Find where the given text appears and provide that cell's center as [X, Y] coordinate. 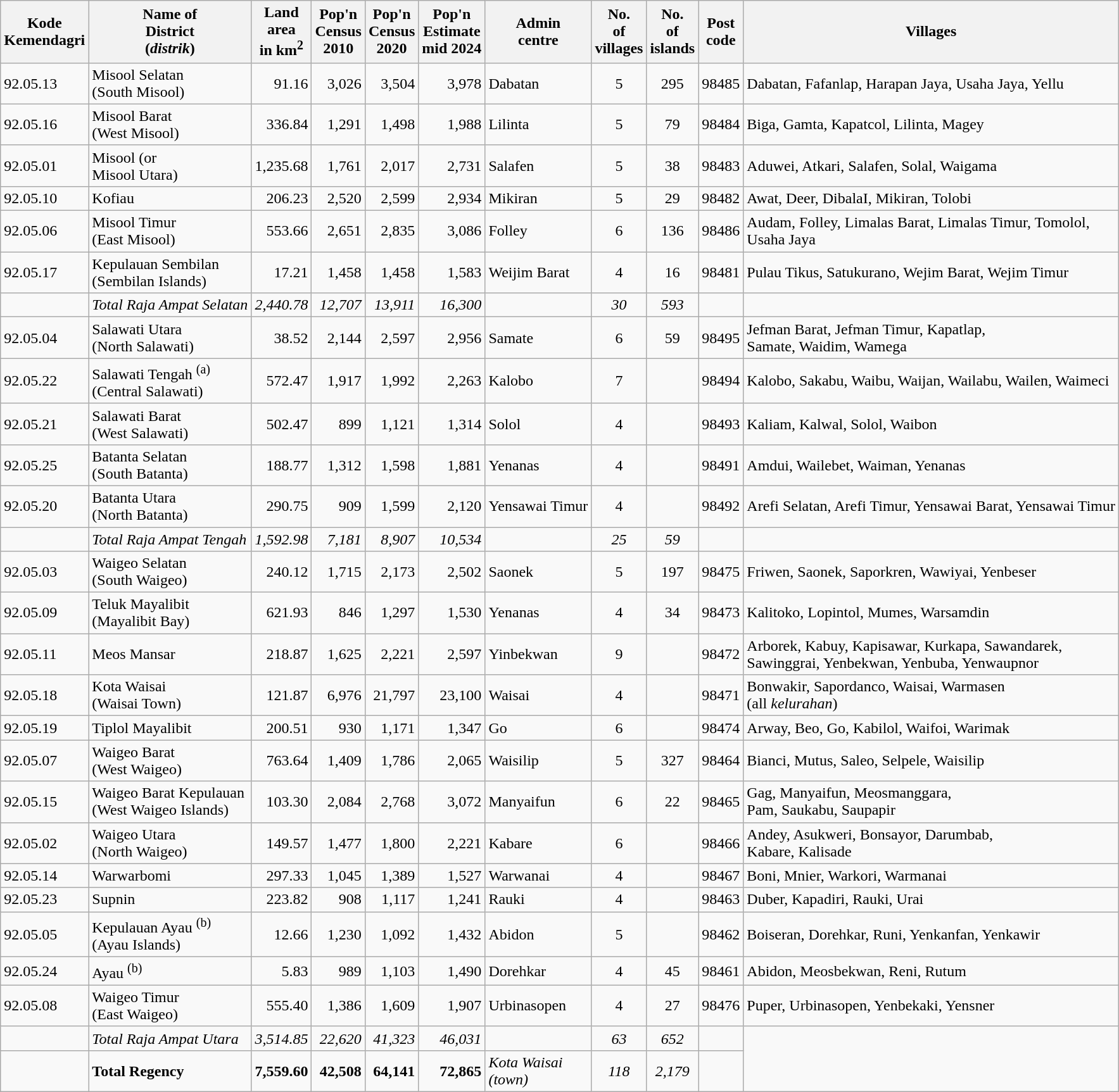
98473 [721, 613]
2,599 [391, 198]
336.84 [281, 124]
Batanta Selatan (South Batanta) [170, 465]
1,386 [338, 1005]
2,731 [452, 166]
Admincentre [538, 32]
98481 [721, 272]
1,598 [391, 465]
98472 [721, 655]
2,144 [338, 338]
Waisai [538, 695]
25 [619, 539]
206.23 [281, 198]
92.05.14 [44, 875]
63 [619, 1038]
200.51 [281, 728]
7,559.60 [281, 1071]
10,534 [452, 539]
98476 [721, 1005]
1,477 [338, 843]
41,323 [391, 1038]
1,103 [391, 971]
98492 [721, 506]
2,173 [391, 572]
Tiplol Mayalibit [170, 728]
92.05.18 [44, 695]
98471 [721, 695]
1,498 [391, 124]
Waigeo Utara (North Waigeo) [170, 843]
98485 [721, 84]
Villages [931, 32]
72,865 [452, 1071]
46,031 [452, 1038]
92.05.08 [44, 1005]
502.47 [281, 424]
98491 [721, 465]
1,609 [391, 1005]
98494 [721, 381]
92.05.07 [44, 761]
Dorehkar [538, 971]
92.05.10 [44, 198]
136 [673, 232]
91.16 [281, 84]
197 [673, 572]
30 [619, 305]
Pop'nCensus2020 [391, 32]
79 [673, 124]
92.05.16 [44, 124]
930 [338, 728]
23,100 [452, 695]
553.66 [281, 232]
3,072 [452, 801]
Salafen [538, 166]
Weijim Barat [538, 272]
1,715 [338, 572]
Meos Mansar [170, 655]
1,121 [391, 424]
98484 [721, 124]
908 [338, 900]
2,017 [391, 166]
Name ofDistrict(distrik) [170, 32]
2,065 [452, 761]
295 [673, 84]
Kalobo, Sakabu, Waibu, Waijan, Wailabu, Wailen, Waimeci [931, 381]
1,432 [452, 934]
9 [619, 655]
763.64 [281, 761]
Salawati Barat (West Salawati) [170, 424]
Boiseran, Dorehkar, Runi, Yenkanfan, Yenkawir [931, 934]
Amdui, Wailebet, Waiman, Yenanas [931, 465]
1,599 [391, 506]
Total Raja Ampat Tengah [170, 539]
3,978 [452, 84]
38.52 [281, 338]
989 [338, 971]
2,768 [391, 801]
297.33 [281, 875]
Solol [538, 424]
3,504 [391, 84]
Arway, Beo, Go, Kabilol, Waifoi, Warimak [931, 728]
Misool (or Misool Utara) [170, 166]
92.05.05 [44, 934]
Teluk Mayalibit (Mayalibit Bay) [170, 613]
12.66 [281, 934]
45 [673, 971]
Waigeo Selatan (South Waigeo) [170, 572]
1,917 [338, 381]
2,502 [452, 572]
Total Regency [170, 1071]
Yensawai Timur [538, 506]
1,241 [452, 900]
Misool Selatan (South Misool) [170, 84]
Arefi Selatan, Arefi Timur, Yensawai Barat, Yensawai Timur [931, 506]
98461 [721, 971]
98495 [721, 338]
2,440.78 [281, 305]
3,086 [452, 232]
Dabatan, Fafanlap, Harapan Jaya, Usaha Jaya, Yellu [931, 84]
92.05.13 [44, 84]
98474 [721, 728]
1,625 [338, 655]
1,988 [452, 124]
22 [673, 801]
Samate [538, 338]
No. ofvillages [619, 32]
1,530 [452, 613]
98486 [721, 232]
Aduwei, Atkari, Salafen, Solal, Waigama [931, 166]
Salawati Utara (North Salawati) [170, 338]
2,179 [673, 1071]
42,508 [338, 1071]
92.05.19 [44, 728]
Bianci, Mutus, Saleo, Selpele, Waisilip [931, 761]
652 [673, 1038]
1,389 [391, 875]
Kofiau [170, 198]
Friwen, Saonek, Saporkren, Wawiyai, Yenbeser [931, 572]
Kalobo [538, 381]
223.82 [281, 900]
Supnin [170, 900]
1,347 [452, 728]
Postcode [721, 32]
899 [338, 424]
92.05.21 [44, 424]
98493 [721, 424]
Misool Timur (East Misool) [170, 232]
621.93 [281, 613]
92.05.22 [44, 381]
Pop'nEstimatemid 2024 [452, 32]
92.05.25 [44, 465]
Awat, Deer, DibalaI, Mikiran, Tolobi [931, 198]
149.57 [281, 843]
Yinbekwan [538, 655]
103.30 [281, 801]
16 [673, 272]
98483 [721, 166]
218.87 [281, 655]
1,117 [391, 900]
Pop'nCensus2010 [338, 32]
Rauki [538, 900]
92.05.23 [44, 900]
2,520 [338, 198]
Andey, Asukweri, Bonsayor, Darumbab, Kabare, Kalisade [931, 843]
1,786 [391, 761]
1,409 [338, 761]
98466 [721, 843]
1,761 [338, 166]
555.40 [281, 1005]
Warwarbomi [170, 875]
Manyaifun [538, 801]
1,800 [391, 843]
Puper, Urbinasopen, Yenbekaki, Yensner [931, 1005]
98475 [721, 572]
Go [538, 728]
121.87 [281, 695]
118 [619, 1071]
3,026 [338, 84]
1,235.68 [281, 166]
Kalitoko, Lopintol, Mumes, Warsamdin [931, 613]
92.05.01 [44, 166]
593 [673, 305]
92.05.06 [44, 232]
Urbinasopen [538, 1005]
Biga, Gamta, Kapatcol, Lilinta, Magey [931, 124]
29 [673, 198]
98462 [721, 934]
Waigeo Timur (East Waigeo) [170, 1005]
34 [673, 613]
Total Raja Ampat Selatan [170, 305]
17.21 [281, 272]
38 [673, 166]
Kota Waisai (town) [538, 1071]
98464 [721, 761]
1,291 [338, 124]
5.83 [281, 971]
572.47 [281, 381]
1,092 [391, 934]
Kepulauan Sembilan (Sembilan Islands) [170, 272]
12,707 [338, 305]
Waisilip [538, 761]
2,956 [452, 338]
Total Raja Ampat Utara [170, 1038]
Audam, Folley, Limalas Barat, Limalas Timur, Tomolol, Usaha Jaya [931, 232]
Misool Barat (West Misool) [170, 124]
Abidon, Meosbekwan, Reni, Rutum [931, 971]
92.05.11 [44, 655]
Duber, Kapadiri, Rauki, Urai [931, 900]
2,120 [452, 506]
1,583 [452, 272]
846 [338, 613]
Dabatan [538, 84]
64,141 [391, 1071]
Abidon [538, 934]
1,992 [391, 381]
1,045 [338, 875]
1,171 [391, 728]
1,297 [391, 613]
327 [673, 761]
Lilinta [538, 124]
1,314 [452, 424]
290.75 [281, 506]
98463 [721, 900]
Jefman Barat, Jefman Timur, Kapatlap, Samate, Waidim, Wamega [931, 338]
2,835 [391, 232]
188.77 [281, 465]
No. ofislands [673, 32]
8,907 [391, 539]
Waigeo Barat (West Waigeo) [170, 761]
1,230 [338, 934]
Batanta Utara (North Batanta) [170, 506]
Arborek, Kabuy, Kapisawar, Kurkapa, Sawandarek, Sawinggrai, Yenbekwan, Yenbuba, Yenwaupnor [931, 655]
98482 [721, 198]
2,934 [452, 198]
1,881 [452, 465]
Kaliam, Kalwal, Solol, Waibon [931, 424]
1,312 [338, 465]
92.05.02 [44, 843]
7,181 [338, 539]
1,490 [452, 971]
Gag, Manyaifun, Meosmanggara, Pam, Saukabu, Saupapir [931, 801]
Kabare [538, 843]
92.05.17 [44, 272]
2,263 [452, 381]
6,976 [338, 695]
7 [619, 381]
3,514.85 [281, 1038]
1,592.98 [281, 539]
Boni, Mnier, Warkori, Warmanai [931, 875]
Waigeo Barat Kepulauan (West Waigeo Islands) [170, 801]
92.05.15 [44, 801]
Ayau (b) [170, 971]
Mikiran [538, 198]
92.05.09 [44, 613]
Bonwakir, Sapordanco, Waisai, Warmasen (all kelurahan) [931, 695]
2,651 [338, 232]
Kota Waisai (Waisai Town) [170, 695]
1,907 [452, 1005]
92.05.03 [44, 572]
Folley [538, 232]
Salawati Tengah (a) (Central Salawati) [170, 381]
27 [673, 1005]
1,527 [452, 875]
92.05.04 [44, 338]
92.05.20 [44, 506]
21,797 [391, 695]
98467 [721, 875]
Saonek [538, 572]
2,084 [338, 801]
16,300 [452, 305]
98465 [721, 801]
909 [338, 506]
22,620 [338, 1038]
240.12 [281, 572]
Kepulauan Ayau (b) (Ayau Islands) [170, 934]
92.05.24 [44, 971]
13,911 [391, 305]
Kode Kemendagri [44, 32]
Landareain km2 [281, 32]
Pulau Tikus, Satukurano, Wejim Barat, Wejim Timur [931, 272]
Warwanai [538, 875]
